Search for the cell housing the specified text and yield its [x, y] center coordinate. 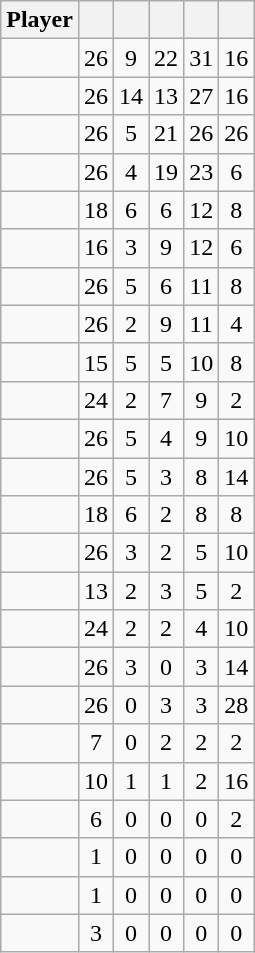
Player [40, 20]
21 [166, 134]
31 [202, 58]
23 [202, 172]
28 [236, 705]
15 [96, 362]
19 [166, 172]
22 [166, 58]
27 [202, 96]
